Provide the (X, Y) coordinate of the cell's center where the given text is located.  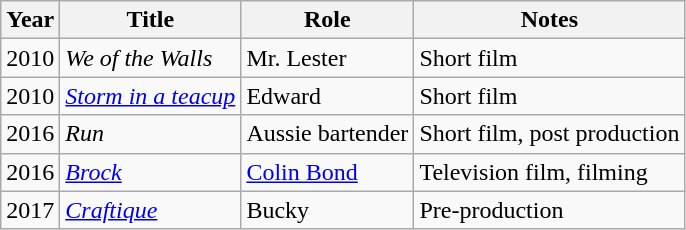
Brock (150, 172)
Notes (550, 20)
Short film, post production (550, 134)
We of the Walls (150, 58)
Role (328, 20)
Mr. Lester (328, 58)
Title (150, 20)
Aussie bartender (328, 134)
Storm in a teacup (150, 96)
Craftique (150, 210)
Television film, filming (550, 172)
Colin Bond (328, 172)
Bucky (328, 210)
Run (150, 134)
2017 (30, 210)
Pre-production (550, 210)
Year (30, 20)
Edward (328, 96)
